Identify which cell holds the provided text, then report its [x, y] central coordinate. 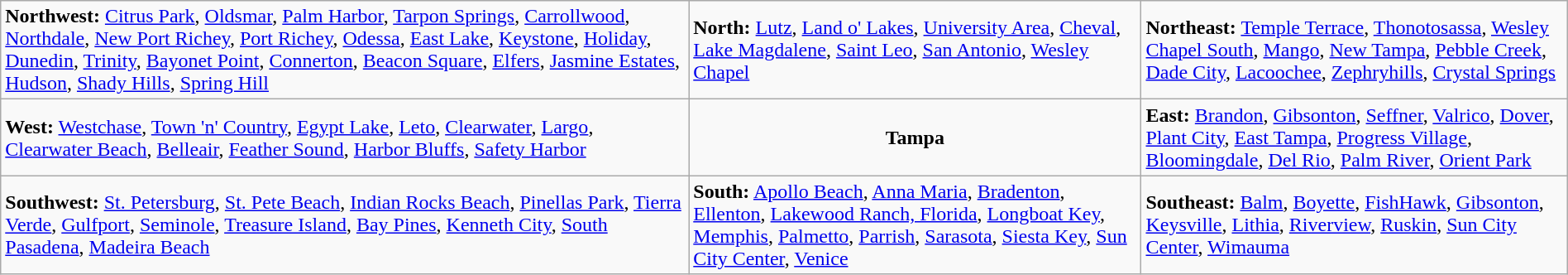
North: Lutz, Land o' Lakes, University Area, Cheval, Lake Magdalene, Saint Leo, San Antonio, Wesley Chapel [915, 50]
Tampa [915, 137]
East: Brandon, Gibsonton, Seffner, Valrico, Dover, Plant City, East Tampa, Progress Village, Bloomingdale, Del Rio, Palm River, Orient Park [1355, 137]
Northeast: Temple Terrace, Thonotosassa, Wesley Chapel South, Mango, New Tampa, Pebble Creek, Dade City, Lacoochee, Zephryhills, Crystal Springs [1355, 50]
Southeast: Balm, Boyette, FishHawk, Gibsonton, Keysville, Lithia, Riverview, Ruskin, Sun City Center, Wimauma [1355, 225]
West: Westchase, Town 'n' Country, Egypt Lake, Leto, Clearwater, Largo, Clearwater Beach, Belleair, Feather Sound, Harbor Bluffs, Safety Harbor [345, 137]
